Return [x, y] of the center of cell containing provided text 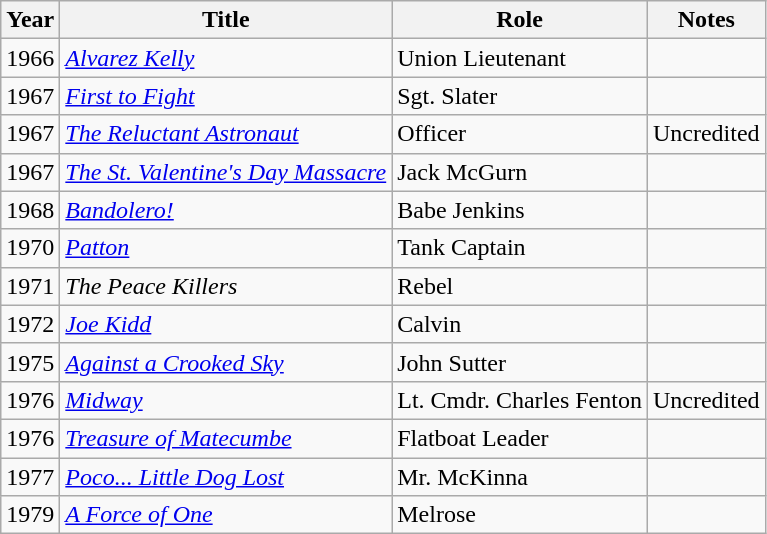
Joe Kidd [226, 324]
Jack McGurn [520, 172]
Notes [706, 20]
Union Lieutenant [520, 58]
1972 [30, 324]
John Sutter [520, 362]
The Reluctant Astronaut [226, 134]
Babe Jenkins [520, 210]
1971 [30, 286]
Alvarez Kelly [226, 58]
Against a Crooked Sky [226, 362]
Year [30, 20]
A Force of One [226, 515]
1975 [30, 362]
1979 [30, 515]
Midway [226, 400]
1966 [30, 58]
Lt. Cmdr. Charles Fenton [520, 400]
Flatboat Leader [520, 438]
Treasure of Matecumbe [226, 438]
The Peace Killers [226, 286]
Sgt. Slater [520, 96]
The St. Valentine's Day Massacre [226, 172]
1977 [30, 477]
Title [226, 20]
Calvin [520, 324]
Patton [226, 248]
Officer [520, 134]
1968 [30, 210]
Role [520, 20]
Rebel [520, 286]
Mr. McKinna [520, 477]
Tank Captain [520, 248]
Poco... Little Dog Lost [226, 477]
Melrose [520, 515]
1970 [30, 248]
First to Fight [226, 96]
Bandolero! [226, 210]
